From the cell containing the given text, extract its center point as (X, Y) coordinate. 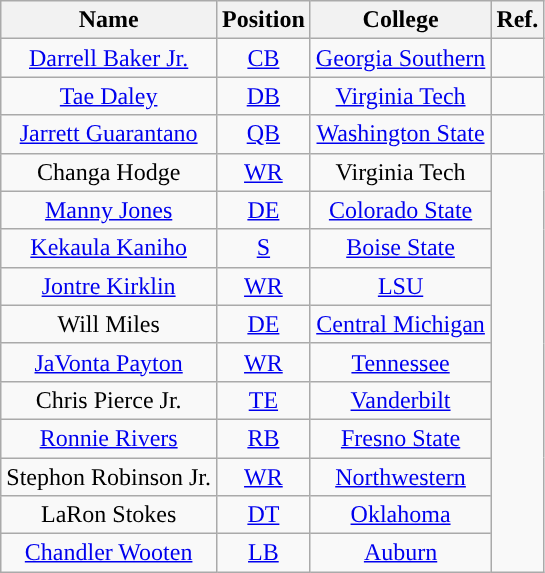
CB (264, 58)
Name (109, 20)
Kekaula Kaniho (109, 248)
LB (264, 553)
Georgia Southern (400, 58)
Oklahoma (400, 515)
LSU (400, 286)
DT (264, 515)
Manny Jones (109, 210)
RB (264, 438)
DB (264, 96)
Tae Daley (109, 96)
Position (264, 20)
QB (264, 134)
Fresno State (400, 438)
Ref. (518, 20)
Will Miles (109, 324)
Stephon Robinson Jr. (109, 477)
Colorado State (400, 210)
Chris Pierce Jr. (109, 400)
TE (264, 400)
Washington State (400, 134)
Central Michigan (400, 324)
Auburn (400, 553)
Northwestern (400, 477)
Boise State (400, 248)
Ronnie Rivers (109, 438)
Chandler Wooten (109, 553)
College (400, 20)
Jarrett Guarantano (109, 134)
Tennessee (400, 362)
S (264, 248)
LaRon Stokes (109, 515)
Vanderbilt (400, 400)
Jontre Kirklin (109, 286)
Changa Hodge (109, 172)
JaVonta Payton (109, 362)
Darrell Baker Jr. (109, 58)
